Determine the [x, y] coordinate at the center of the cell enclosing the given text.  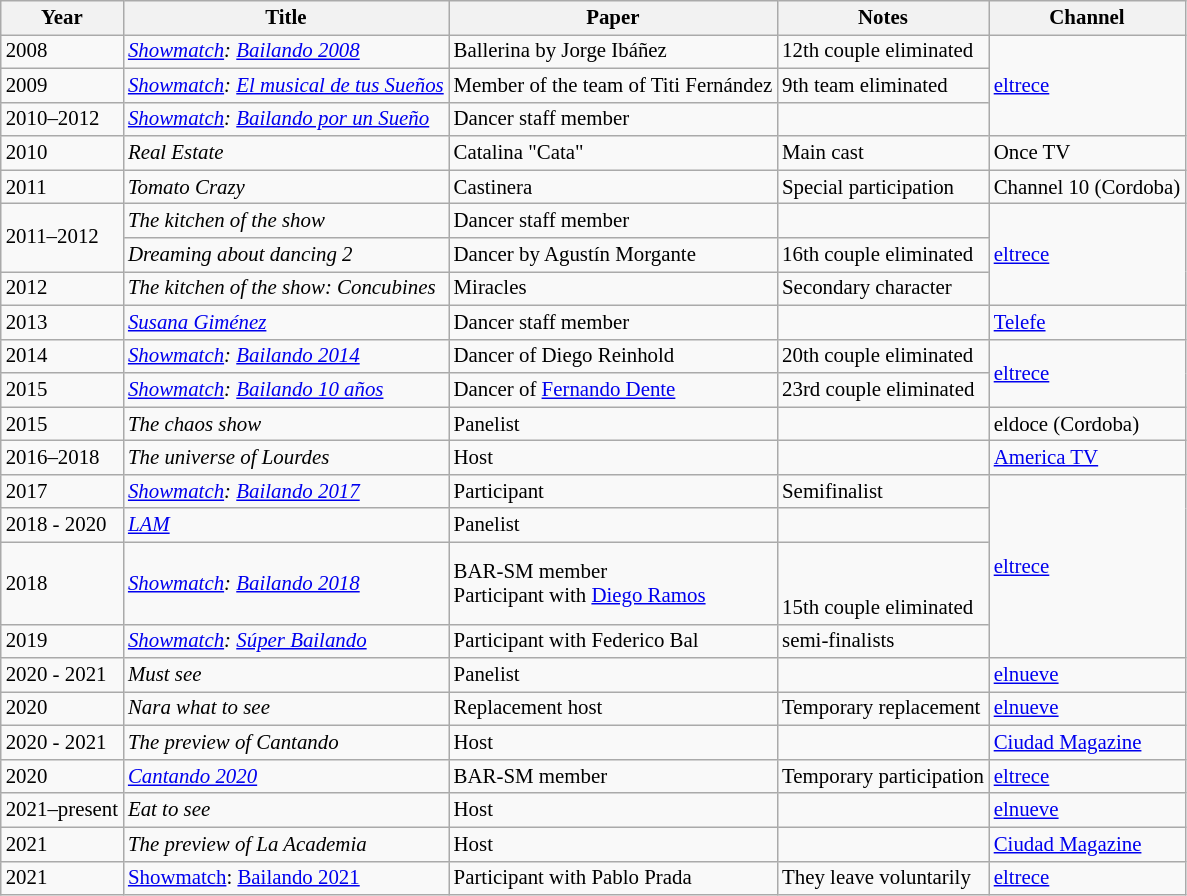
Tomato Crazy [286, 187]
2016–2018 [62, 458]
2014 [62, 356]
15th couple eliminated [883, 583]
Telefe [1087, 322]
2019 [62, 641]
BAR-SM memberParticipant with Diego Ramos [613, 583]
2011–2012 [62, 238]
Notes [883, 18]
Dancer of Fernando Dente [613, 390]
Miracles [613, 288]
America TV [1087, 458]
9th team eliminated [883, 85]
Catalina "Cata" [613, 153]
The kitchen of the show [286, 221]
16th couple eliminated [883, 255]
Showmatch: Bailando 2017 [286, 491]
Member of the team of Titi Fernández [613, 85]
Special participation [883, 187]
Temporary participation [883, 776]
Nara what to see [286, 709]
The preview of Cantando [286, 743]
The universe of Lourdes [286, 458]
They leave voluntarily [883, 878]
Real Estate [286, 153]
2017 [62, 491]
Participant [613, 491]
Dreaming about dancing 2 [286, 255]
2013 [62, 322]
2010 [62, 153]
eldoce (Cordoba) [1087, 424]
Once TV [1087, 153]
Paper [613, 18]
12th couple eliminated [883, 51]
semi-finalists [883, 641]
2018 [62, 583]
2018 - 2020 [62, 525]
Showmatch: Bailando 2018 [286, 583]
2011 [62, 187]
2009 [62, 85]
BAR-SM member [613, 776]
Showmatch: El musical de tus Sueños [286, 85]
2008 [62, 51]
The chaos show [286, 424]
Cantando 2020 [286, 776]
Eat to see [286, 810]
LAM [286, 525]
Dancer of Diego Reinhold [613, 356]
2012 [62, 288]
Title [286, 18]
Secondary character [883, 288]
Temporary replacement [883, 709]
Susana Giménez [286, 322]
2021–present [62, 810]
The preview of La Academia [286, 844]
Showmatch: Bailando 10 años [286, 390]
Dancer by Agustín Morgante [613, 255]
Channel 10 (Cordoba) [1087, 187]
Participant with Pablo Prada [613, 878]
Showmatch: Bailando 2014 [286, 356]
Semifinalist [883, 491]
Showmatch: Bailando por un Sueño [286, 119]
Showmatch: Bailando 2021 [286, 878]
Main cast [883, 153]
Participant with Federico Bal [613, 641]
Year [62, 18]
23rd couple eliminated [883, 390]
Must see [286, 675]
Ballerina by Jorge Ibáñez [613, 51]
Channel [1087, 18]
Castinera [613, 187]
20th couple eliminated [883, 356]
The kitchen of the show: Concubines [286, 288]
Replacement host [613, 709]
Showmatch: Bailando 2008 [286, 51]
Showmatch: Súper Bailando [286, 641]
2010–2012 [62, 119]
